Pinpoint the cell where the given text exists, returning its [X, Y] midpoint coordinate. 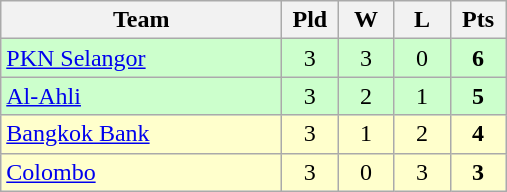
Pts [478, 20]
W [366, 20]
6 [478, 58]
5 [478, 96]
Team [142, 20]
Pld [310, 20]
4 [478, 134]
Al-Ahli [142, 96]
Bangkok Bank [142, 134]
Colombo [142, 172]
PKN Selangor [142, 58]
L [422, 20]
